Output the [X, Y] coordinate of the center of the cell containing the given text.  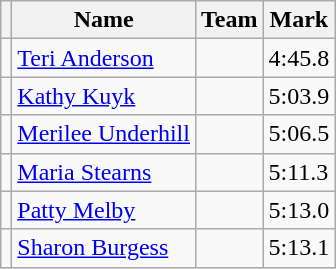
5:13.1 [299, 248]
Team [229, 20]
5:13.0 [299, 210]
Sharon Burgess [104, 248]
Name [104, 20]
5:06.5 [299, 134]
Patty Melby [104, 210]
Maria Stearns [104, 172]
Teri Anderson [104, 58]
5:11.3 [299, 172]
4:45.8 [299, 58]
Mark [299, 20]
Merilee Underhill [104, 134]
Kathy Kuyk [104, 96]
5:03.9 [299, 96]
